Pinpoint the cell where the given text exists, returning its [X, Y] midpoint coordinate. 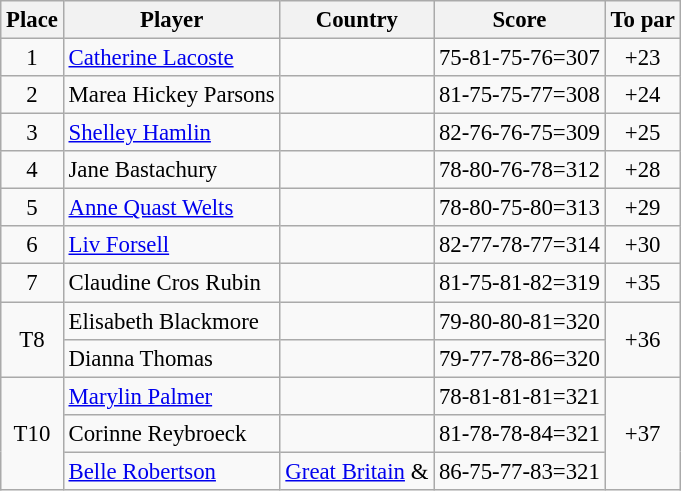
Score [520, 20]
79-77-78-86=320 [520, 358]
+30 [642, 245]
4 [32, 170]
Dianna Thomas [172, 358]
+28 [642, 170]
+35 [642, 283]
78-81-81-81=321 [520, 396]
Jane Bastachury [172, 170]
7 [32, 283]
To par [642, 20]
Country [357, 20]
Corinne Reybroeck [172, 433]
81-75-81-82=319 [520, 283]
+29 [642, 208]
82-76-76-75=309 [520, 133]
81-75-75-77=308 [520, 95]
78-80-76-78=312 [520, 170]
86-75-77-83=321 [520, 471]
Claudine Cros Rubin [172, 283]
5 [32, 208]
Anne Quast Welts [172, 208]
Marylin Palmer [172, 396]
1 [32, 58]
Shelley Hamlin [172, 133]
78-80-75-80=313 [520, 208]
+23 [642, 58]
82-77-78-77=314 [520, 245]
3 [32, 133]
+36 [642, 340]
+37 [642, 434]
+25 [642, 133]
81-78-78-84=321 [520, 433]
6 [32, 245]
Player [172, 20]
T8 [32, 340]
79-80-80-81=320 [520, 321]
T10 [32, 434]
Marea Hickey Parsons [172, 95]
Elisabeth Blackmore [172, 321]
2 [32, 95]
75-81-75-76=307 [520, 58]
Liv Forsell [172, 245]
Great Britain & [357, 471]
Belle Robertson [172, 471]
+24 [642, 95]
Place [32, 20]
Catherine Lacoste [172, 58]
